Search for the cell housing the specified text and yield its (x, y) center coordinate. 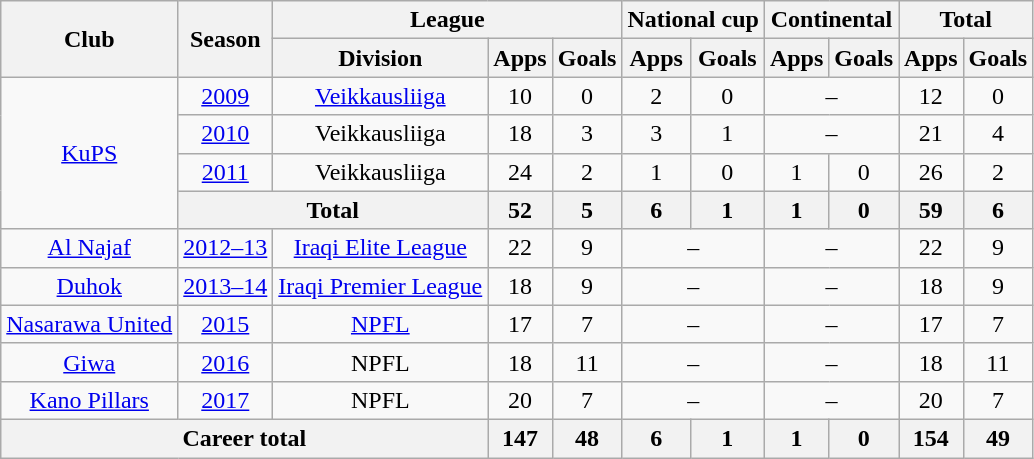
52 (520, 210)
2012–13 (226, 248)
League (448, 20)
2009 (226, 96)
Duhok (90, 286)
Nasarawa United (90, 324)
2017 (226, 400)
2015 (226, 324)
49 (998, 438)
154 (931, 438)
Iraqi Premier League (380, 286)
2016 (226, 362)
147 (520, 438)
10 (520, 96)
2011 (226, 172)
21 (931, 134)
2010 (226, 134)
4 (998, 134)
24 (520, 172)
Giwa (90, 362)
Club (90, 39)
Division (380, 58)
Season (226, 39)
2013–14 (226, 286)
Iraqi Elite League (380, 248)
5 (587, 210)
48 (587, 438)
National cup (693, 20)
Al Najaf (90, 248)
Continental (831, 20)
26 (931, 172)
12 (931, 96)
59 (931, 210)
Kano Pillars (90, 400)
Career total (244, 438)
KuPS (90, 153)
